Search for the cell housing the specified text and yield its (X, Y) center coordinate. 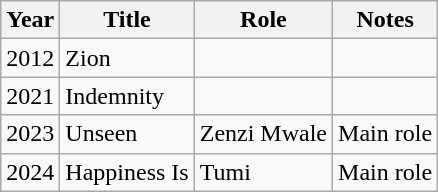
Unseen (127, 134)
Role (263, 20)
Notes (386, 20)
Happiness Is (127, 172)
2021 (30, 96)
2012 (30, 58)
Zenzi Mwale (263, 134)
Year (30, 20)
Title (127, 20)
Tumi (263, 172)
2023 (30, 134)
Zion (127, 58)
Indemnity (127, 96)
2024 (30, 172)
